Pinpoint the cell where the given text exists, returning its (X, Y) midpoint coordinate. 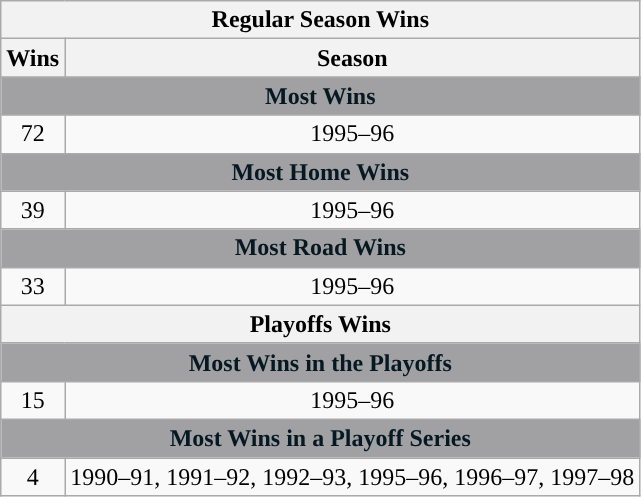
Most Wins in a Playoff Series (320, 438)
33 (33, 286)
15 (33, 400)
1990–91, 1991–92, 1992–93, 1995–96, 1996–97, 1997–98 (352, 477)
Most Wins in the Playoffs (320, 362)
Regular Season Wins (320, 20)
Wins (33, 58)
Most Wins (320, 96)
Playoffs Wins (320, 324)
Most Road Wins (320, 248)
72 (33, 134)
Most Home Wins (320, 172)
Season (352, 58)
4 (33, 477)
39 (33, 210)
